Return [x, y] of the center of cell containing provided text 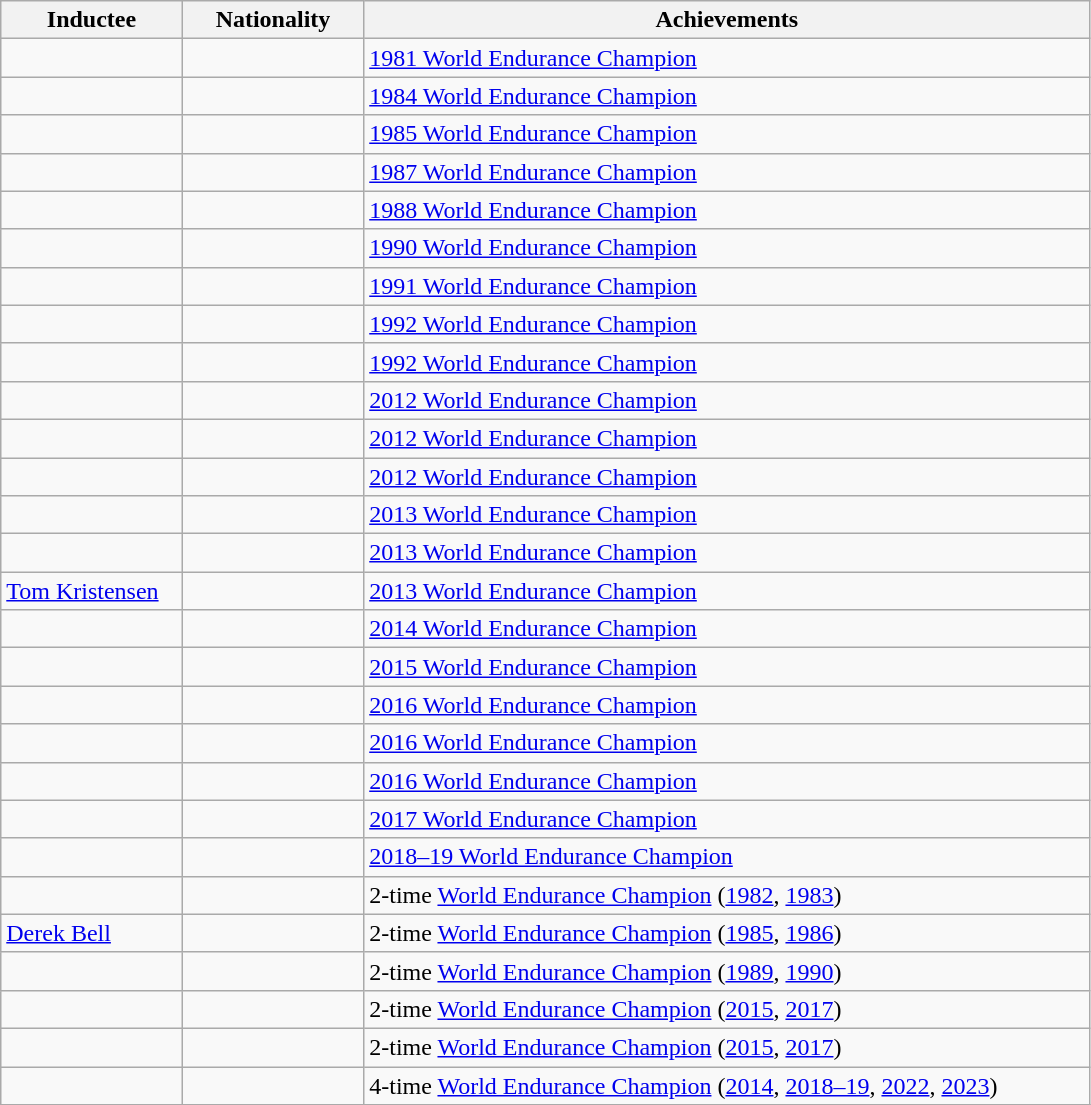
2-time World Endurance Champion (1989, 1990) [727, 971]
1988 World Endurance Champion [727, 210]
Inductee [92, 20]
2015 World Endurance Champion [727, 667]
2-time World Endurance Champion (1985, 1986) [727, 933]
2-time World Endurance Champion (1982, 1983) [727, 895]
Tom Kristensen [92, 591]
Achievements [727, 20]
1985 World Endurance Champion [727, 134]
1991 World Endurance Champion [727, 286]
2014 World Endurance Champion [727, 629]
1981 World Endurance Champion [727, 58]
2018–19 World Endurance Champion [727, 857]
1987 World Endurance Champion [727, 172]
1990 World Endurance Champion [727, 248]
Nationality [272, 20]
4-time World Endurance Champion (2014, 2018–19, 2022, 2023) [727, 1085]
2017 World Endurance Champion [727, 819]
1984 World Endurance Champion [727, 96]
Derek Bell [92, 933]
